Determine the [X, Y] coordinate at the center of the cell enclosing the given text.  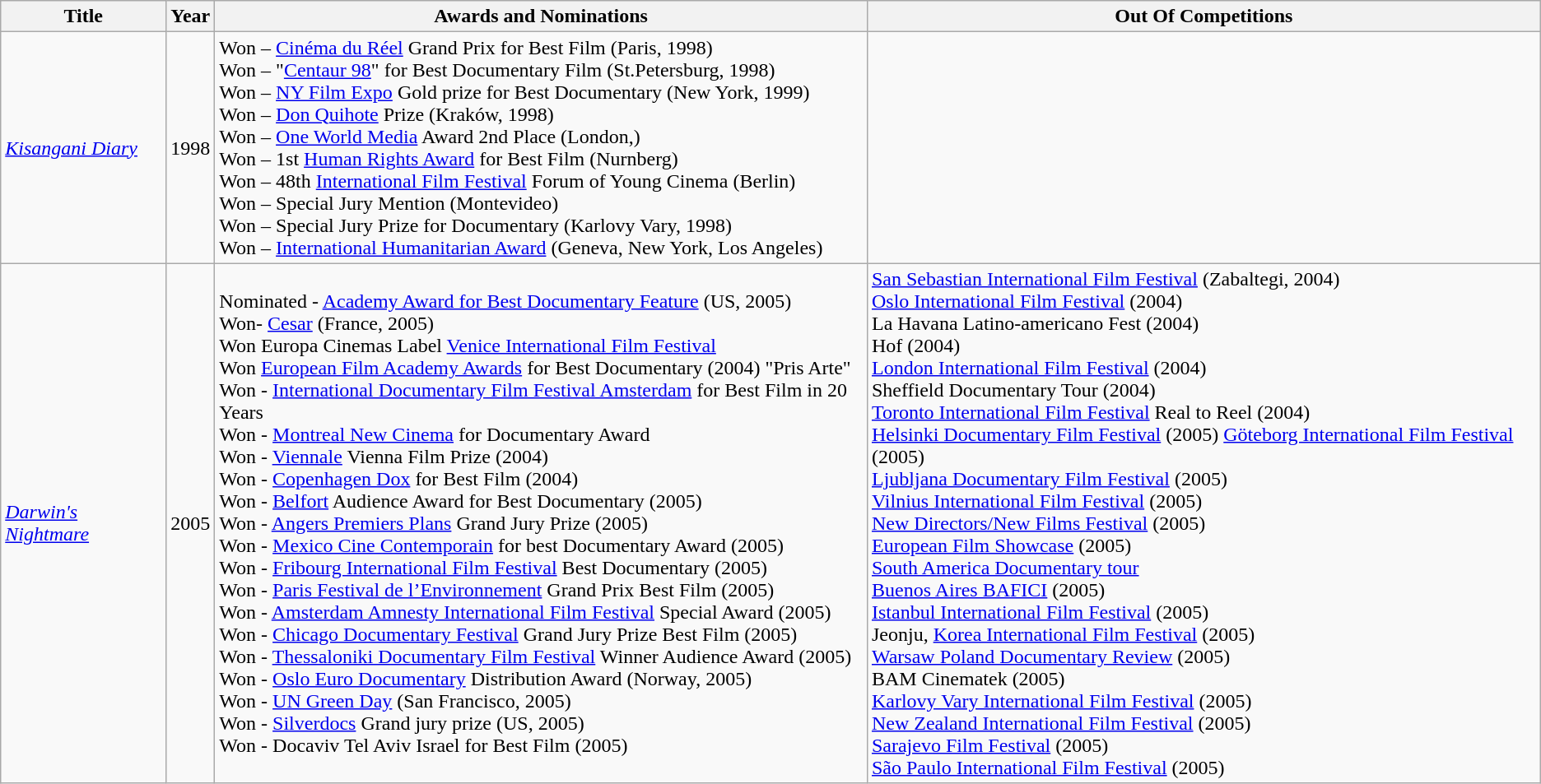
Darwin's Nightmare [84, 523]
Awards and Nominations [542, 16]
1998 [191, 148]
Year [191, 16]
Out Of Competitions [1203, 16]
Kisangani Diary [84, 148]
Title [84, 16]
2005 [191, 523]
